Search for the cell housing the specified text and yield its (X, Y) center coordinate. 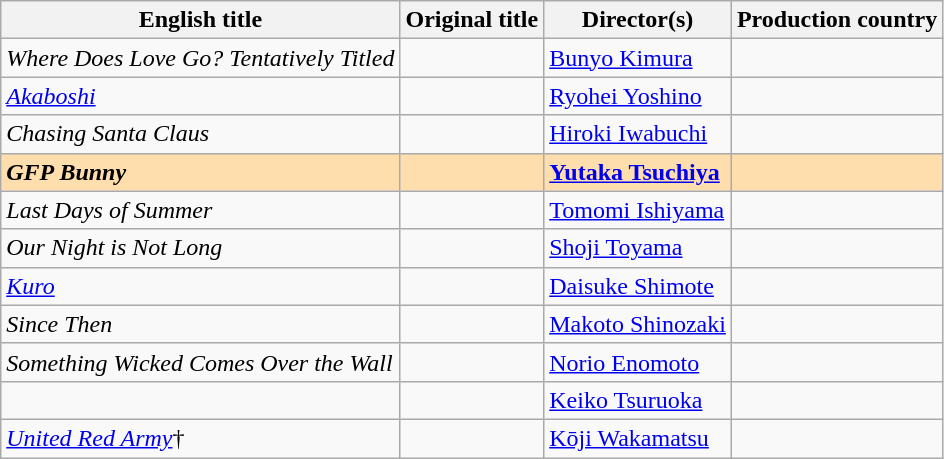
Kōji Wakamatsu (638, 438)
Production country (836, 20)
Last Days of Summer (200, 210)
Original title (472, 20)
Something Wicked Comes Over the Wall (200, 362)
Since Then (200, 324)
Norio Enomoto (638, 362)
Tomomi Ishiyama (638, 210)
Hiroki Iwabuchi (638, 134)
Ryohei Yoshino (638, 96)
Makoto Shinozaki (638, 324)
Director(s) (638, 20)
Our Night is Not Long (200, 248)
United Red Army† (200, 438)
Where Does Love Go? Tentatively Titled (200, 58)
Chasing Santa Claus (200, 134)
English title (200, 20)
Bunyo Kimura (638, 58)
Akaboshi (200, 96)
Keiko Tsuruoka (638, 400)
Yutaka Tsuchiya (638, 172)
Daisuke Shimote (638, 286)
Shoji Toyama (638, 248)
GFP Bunny (200, 172)
Kuro (200, 286)
